Provide the [X, Y] coordinate of the cell's center where the given text is located.  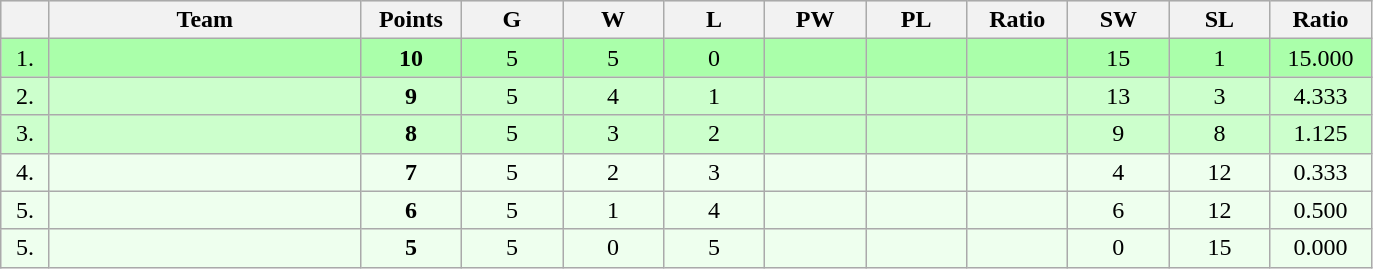
3. [26, 134]
4.333 [1320, 96]
7 [410, 172]
PW [816, 20]
1. [26, 58]
PL [916, 20]
SL [1220, 20]
0.500 [1320, 210]
10 [410, 58]
1.125 [1320, 134]
15.000 [1320, 58]
0.333 [1320, 172]
W [612, 20]
L [714, 20]
SW [1118, 20]
13 [1118, 96]
4. [26, 172]
G [512, 20]
Points [410, 20]
0.000 [1320, 248]
Team [204, 20]
2. [26, 96]
